Detect which cell encompasses the target text, then output its (x, y) center coordinate. 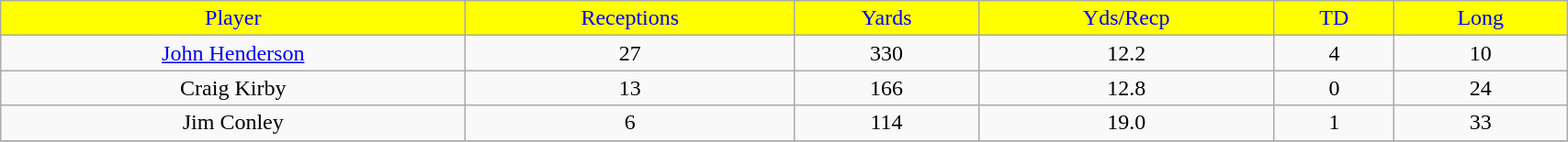
6 (630, 123)
10 (1481, 53)
4 (1334, 53)
Yds/Recp (1126, 18)
Long (1481, 18)
TD (1334, 18)
13 (630, 88)
Receptions (630, 18)
Jim Conley (233, 123)
John Henderson (233, 53)
0 (1334, 88)
Craig Kirby (233, 88)
1 (1334, 123)
24 (1481, 88)
19.0 (1126, 123)
166 (887, 88)
330 (887, 53)
Player (233, 18)
12.2 (1126, 53)
114 (887, 123)
Yards (887, 18)
33 (1481, 123)
27 (630, 53)
12.8 (1126, 88)
